Determine the [X, Y] coordinate at the center of the cell enclosing the given text.  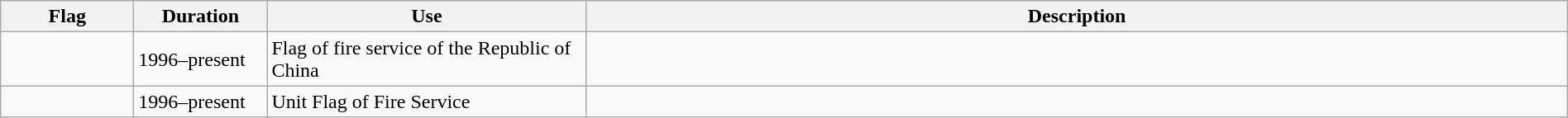
Flag [68, 17]
Unit Flag of Fire Service [427, 101]
Duration [200, 17]
Description [1077, 17]
Flag of fire service of the Republic of China [427, 59]
Use [427, 17]
